Pinpoint the cell where the given text exists, returning its [x, y] midpoint coordinate. 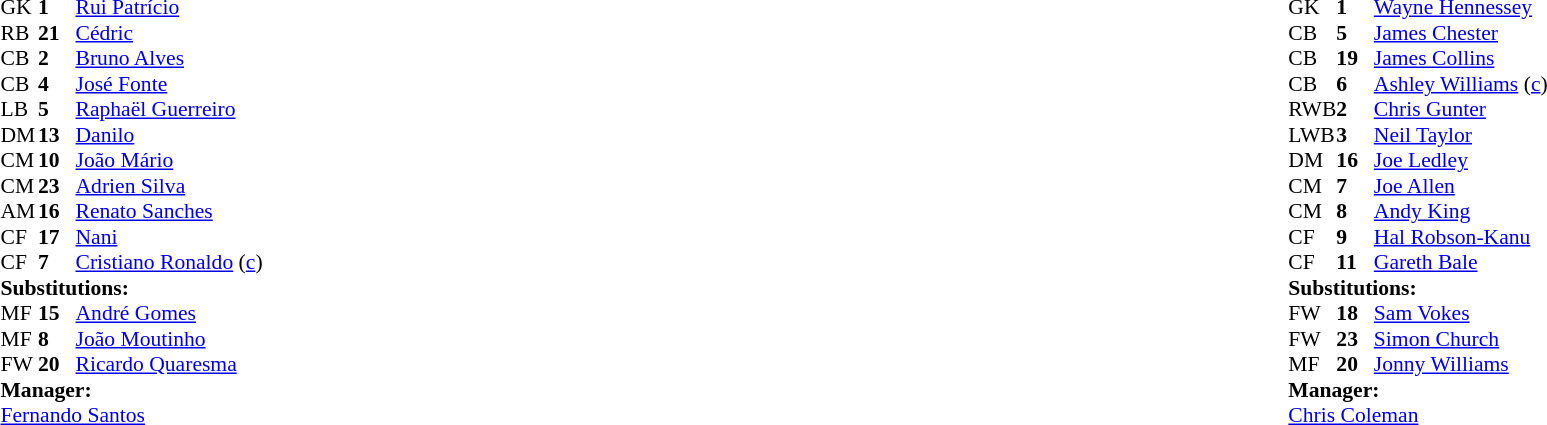
Renato Sanches [170, 211]
13 [57, 135]
4 [57, 84]
18 [1355, 313]
3 [1355, 135]
10 [57, 161]
11 [1355, 263]
João Moutinho [170, 339]
André Gomes [170, 313]
Cédric [170, 33]
17 [57, 237]
Cristiano Ronaldo (c) [170, 263]
Raphaël Guerreiro [170, 109]
RWB [1312, 109]
Danilo [170, 135]
José Fonte [170, 84]
LWB [1312, 135]
21 [57, 33]
João Mário [170, 161]
Ricardo Quaresma [170, 365]
Adrien Silva [170, 186]
RB [19, 33]
9 [1355, 237]
AM [19, 211]
15 [57, 313]
19 [1355, 59]
6 [1355, 84]
Bruno Alves [170, 59]
LB [19, 109]
Nani [170, 237]
